Identify which cell holds the provided text, then report its (X, Y) central coordinate. 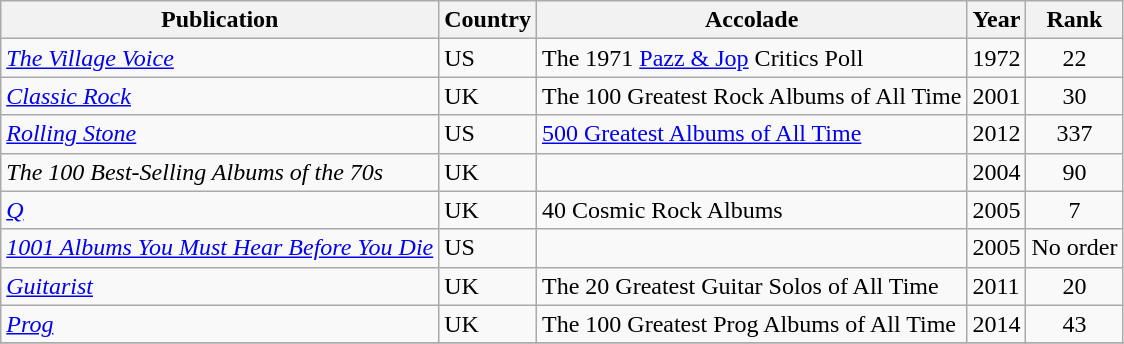
43 (1074, 324)
The 100 Best-Selling Albums of the 70s (220, 172)
Prog (220, 324)
No order (1074, 248)
The 1971 Pazz & Jop Critics Poll (751, 58)
2012 (996, 134)
Publication (220, 20)
Guitarist (220, 286)
1972 (996, 58)
90 (1074, 172)
The Village Voice (220, 58)
Year (996, 20)
Country (488, 20)
2004 (996, 172)
The 20 Greatest Guitar Solos of All Time (751, 286)
500 Greatest Albums of All Time (751, 134)
20 (1074, 286)
Accolade (751, 20)
2014 (996, 324)
1001 Albums You Must Hear Before You Die (220, 248)
2001 (996, 96)
Q (220, 210)
2011 (996, 286)
Classic Rock (220, 96)
30 (1074, 96)
40 Cosmic Rock Albums (751, 210)
337 (1074, 134)
The 100 Greatest Prog Albums of All Time (751, 324)
Rank (1074, 20)
Rolling Stone (220, 134)
The 100 Greatest Rock Albums of All Time (751, 96)
7 (1074, 210)
22 (1074, 58)
